From the cell containing the given text, extract its center point as (x, y) coordinate. 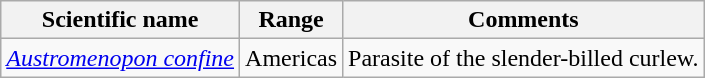
Parasite of the slender-billed curlew. (524, 58)
Americas (292, 58)
Range (292, 20)
Scientific name (120, 20)
Austromenopon confine (120, 58)
Comments (524, 20)
